Determine the [X, Y] coordinate at the center of the cell enclosing the given text.  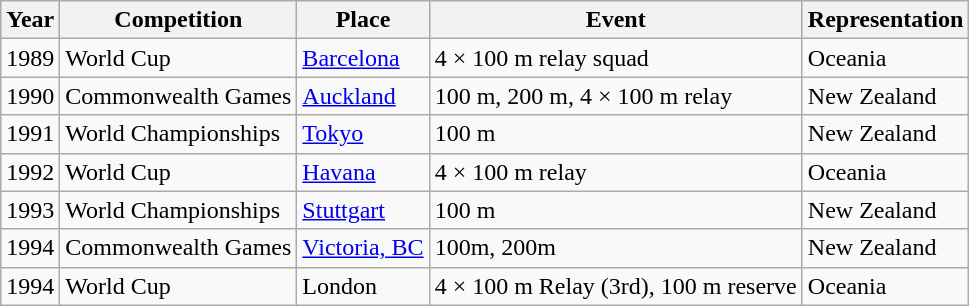
4 × 100 m Relay (3rd), 100 m reserve [616, 286]
Competition [178, 20]
Event [616, 20]
1992 [30, 172]
Tokyo [363, 134]
Place [363, 20]
Stuttgart [363, 210]
1989 [30, 58]
Representation [886, 20]
1993 [30, 210]
London [363, 286]
100m, 200m [616, 248]
Victoria, BC [363, 248]
Barcelona [363, 58]
1991 [30, 134]
100 m, 200 m, 4 × 100 m relay [616, 96]
4 × 100 m relay [616, 172]
4 × 100 m relay squad [616, 58]
Auckland [363, 96]
Havana [363, 172]
Year [30, 20]
1990 [30, 96]
